Return (X, Y) of the center of cell containing provided text 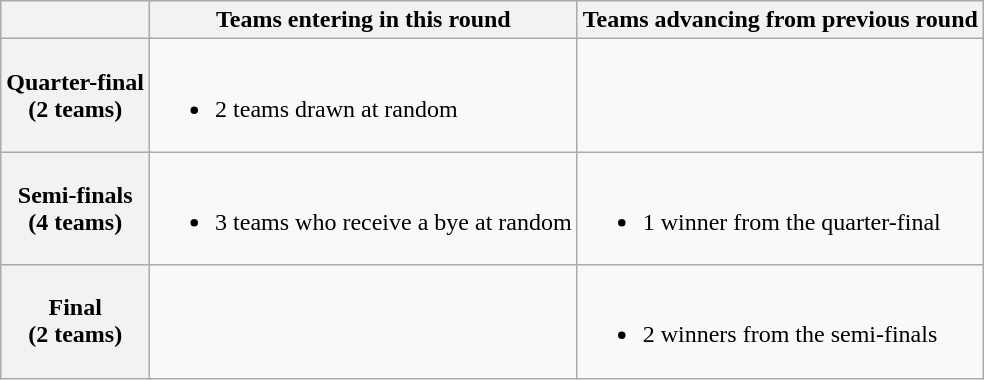
3 teams who receive a bye at random (364, 208)
Semi-finals(4 teams) (76, 208)
2 teams drawn at random (364, 96)
1 winner from the quarter-final (780, 208)
Teams entering in this round (364, 20)
Final(2 teams) (76, 322)
Teams advancing from previous round (780, 20)
Quarter-final(2 teams) (76, 96)
2 winners from the semi-finals (780, 322)
